Output the [x, y] coordinate of the center of the cell containing the given text.  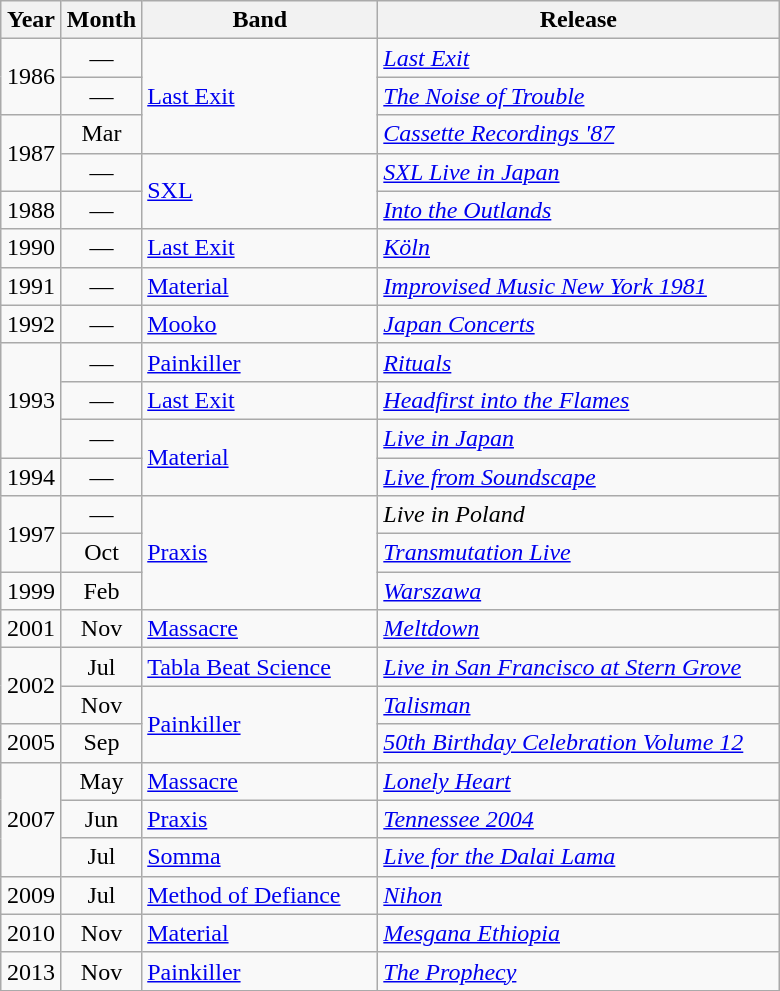
Mooko [260, 324]
1999 [32, 591]
Oct [101, 553]
2001 [32, 629]
Feb [101, 591]
Mar [101, 134]
2007 [32, 819]
Month [101, 20]
Release [578, 20]
Sep [101, 743]
2010 [32, 933]
1986 [32, 77]
1987 [32, 153]
Band [260, 20]
Japan Concerts [578, 324]
Köln [578, 248]
SXL [260, 191]
1988 [32, 210]
Live from Soundscape [578, 477]
Somma [260, 857]
The Prophecy [578, 971]
2005 [32, 743]
Tabla Beat Science [260, 667]
May [101, 781]
Live in Poland [578, 515]
Jun [101, 819]
Lonely Heart [578, 781]
Cassette Recordings '87 [578, 134]
1993 [32, 400]
Transmutation Live [578, 553]
Method of Defiance [260, 895]
1991 [32, 286]
Live in San Francisco at Stern Grove [578, 667]
The Noise of Trouble [578, 96]
SXL Live in Japan [578, 172]
Nihon [578, 895]
Tennessee 2004 [578, 819]
Mesgana Ethiopia [578, 933]
50th Birthday Celebration Volume 12 [578, 743]
Live in Japan [578, 438]
Warszawa [578, 591]
Headfirst into the Flames [578, 400]
Improvised Music New York 1981 [578, 286]
Into the Outlands [578, 210]
Live for the Dalai Lama [578, 857]
1992 [32, 324]
Talisman [578, 705]
Year [32, 20]
2009 [32, 895]
Rituals [578, 362]
Meltdown [578, 629]
2002 [32, 686]
1997 [32, 534]
1990 [32, 248]
1994 [32, 477]
2013 [32, 971]
